Scan for the cell matching the given text and deliver its [X, Y] coordinate at center. 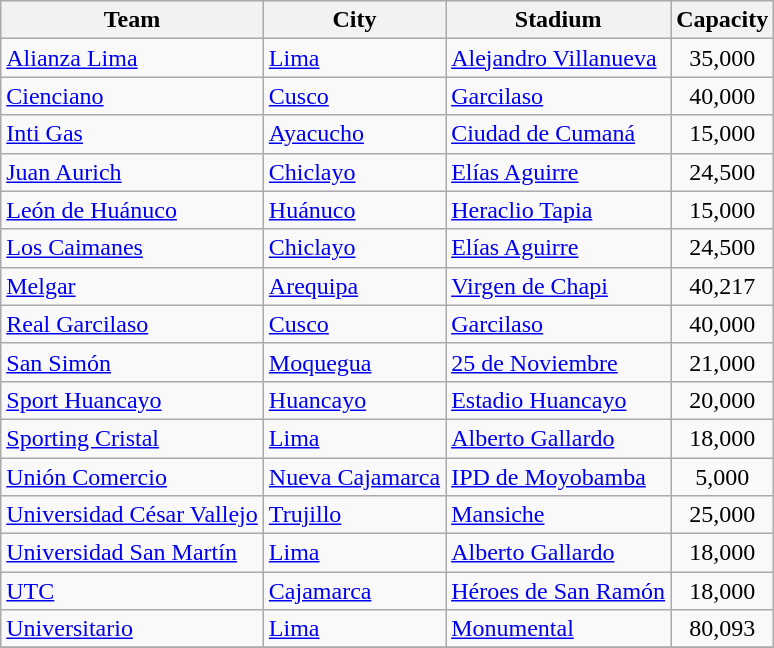
Huánuco [354, 210]
20,000 [722, 400]
80,093 [722, 629]
Nueva Cajamarca [354, 477]
Real Garcilaso [132, 324]
UTC [132, 591]
25 de Noviembre [558, 362]
City [354, 20]
Team [132, 20]
Ciudad de Cumaná [558, 134]
Trujillo [354, 515]
León de Huánuco [132, 210]
35,000 [722, 58]
Alejandro Villanueva [558, 58]
Héroes de San Ramón [558, 591]
Monumental [558, 629]
Universitario [132, 629]
Unión Comercio [132, 477]
Arequipa [354, 286]
Ayacucho [354, 134]
Alianza Lima [132, 58]
Inti Gas [132, 134]
5,000 [722, 477]
Juan Aurich [132, 172]
Huancayo [354, 400]
Cienciano [132, 96]
Sport Huancayo [132, 400]
Heraclio Tapia [558, 210]
Los Caimanes [132, 248]
Cajamarca [354, 591]
IPD de Moyobamba [558, 477]
San Simón [132, 362]
Melgar [132, 286]
25,000 [722, 515]
21,000 [722, 362]
Universidad César Vallejo [132, 515]
Virgen de Chapi [558, 286]
Stadium [558, 20]
Universidad San Martín [132, 553]
Sporting Cristal [132, 438]
40,217 [722, 286]
Mansiche [558, 515]
Capacity [722, 20]
Estadio Huancayo [558, 400]
Moquegua [354, 362]
